Find where the given text appears and provide that cell's center as (X, Y) coordinate. 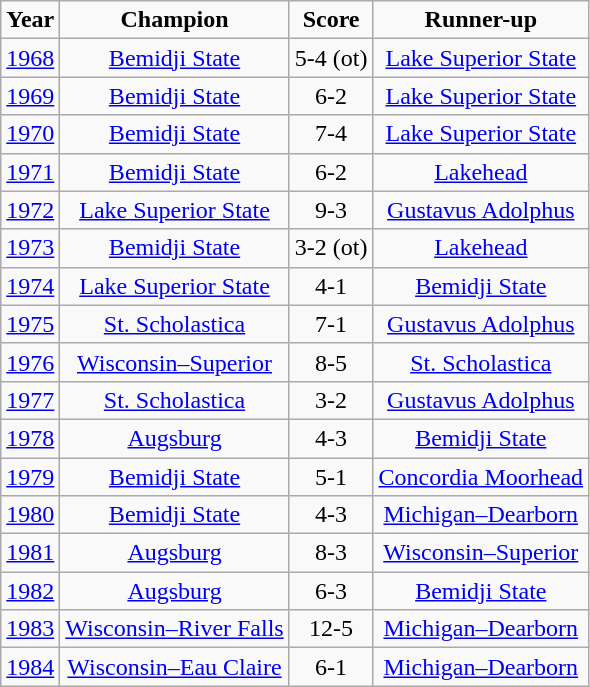
Concordia Moorhead (481, 477)
1968 (30, 58)
1975 (30, 324)
Runner-up (481, 20)
1984 (30, 667)
3-2 (ot) (331, 248)
1976 (30, 362)
1982 (30, 591)
1969 (30, 96)
8-5 (331, 362)
1972 (30, 210)
5-4 (ot) (331, 58)
1978 (30, 438)
1977 (30, 400)
1981 (30, 553)
1970 (30, 134)
4-1 (331, 286)
1979 (30, 477)
6-1 (331, 667)
1973 (30, 248)
8-3 (331, 553)
1983 (30, 629)
1974 (30, 286)
Champion (174, 20)
1971 (30, 172)
9-3 (331, 210)
7-4 (331, 134)
Wisconsin–Eau Claire (174, 667)
1980 (30, 515)
Score (331, 20)
6-3 (331, 591)
Wisconsin–River Falls (174, 629)
Year (30, 20)
3-2 (331, 400)
12-5 (331, 629)
5-1 (331, 477)
7-1 (331, 324)
